Capture the cell that displays the provided text and extract its [x, y] central coordinate. 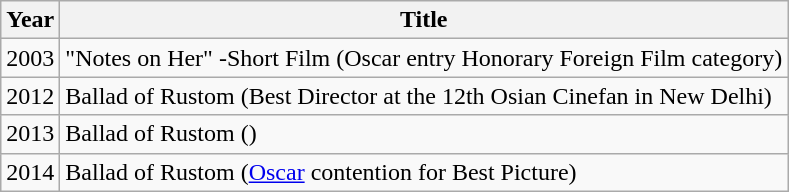
Ballad of Rustom (Oscar contention for Best Picture) [424, 172]
"Notes on Her" -Short Film (Oscar entry Honorary Foreign Film category) [424, 58]
Ballad of Rustom () [424, 134]
2014 [30, 172]
Ballad of Rustom (Best Director at the 12th Osian Cinefan in New Delhi) [424, 96]
Title [424, 20]
2012 [30, 96]
2013 [30, 134]
2003 [30, 58]
Year [30, 20]
